Provide the (x, y) coordinate of the cell's center where the given text is located.  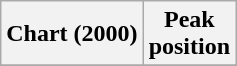
Chart (2000) (72, 34)
Peakposition (189, 34)
